Identify which cell holds the provided text, then report its [x, y] central coordinate. 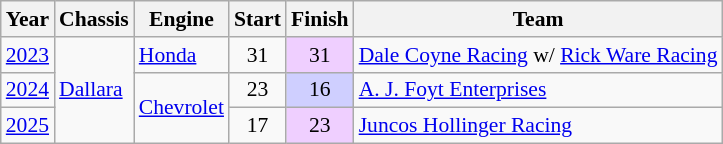
Chassis [94, 19]
2023 [28, 55]
Chevrolet [182, 108]
A. J. Foyt Enterprises [538, 90]
2024 [28, 90]
Start [258, 19]
16 [320, 90]
Dallara [94, 90]
Dale Coyne Racing w/ Rick Ware Racing [538, 55]
2025 [28, 126]
Engine [182, 19]
Finish [320, 19]
Team [538, 19]
Juncos Hollinger Racing [538, 126]
17 [258, 126]
Honda [182, 55]
Year [28, 19]
